Extract the [x, y] coordinate from the center of the cell holding the provided text.  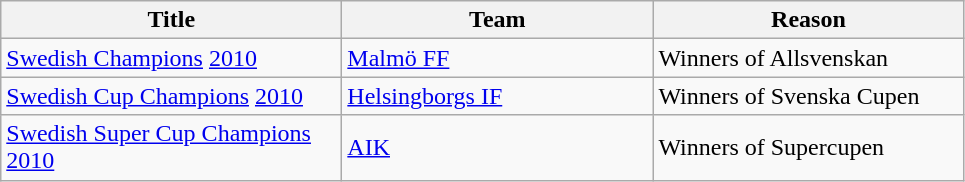
Reason [808, 20]
Winners of Svenska Cupen [808, 96]
Winners of Allsvenskan [808, 58]
Swedish Super Cup Champions 2010 [172, 148]
Title [172, 20]
AIK [498, 148]
Swedish Cup Champions 2010 [172, 96]
Winners of Supercupen [808, 148]
Team [498, 20]
Swedish Champions 2010 [172, 58]
Malmö FF [498, 58]
Helsingborgs IF [498, 96]
